Find where the given text appears and provide that cell's center as (x, y) coordinate. 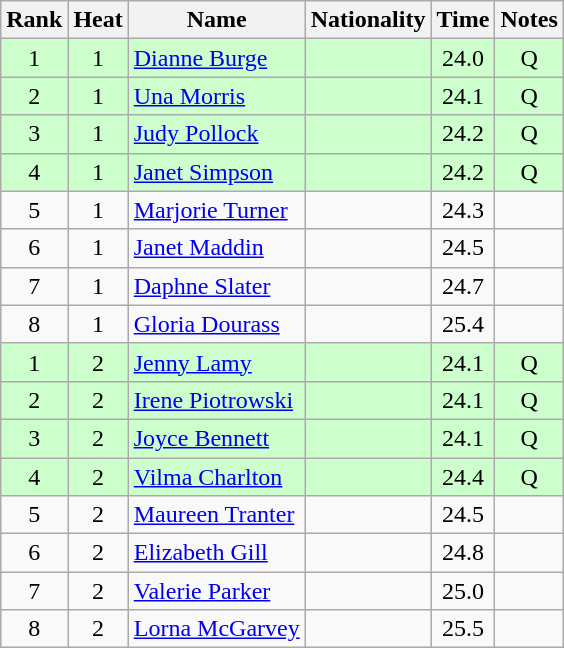
Daphne Slater (216, 286)
Notes (529, 20)
Janet Maddin (216, 248)
Name (216, 20)
24.0 (463, 58)
Nationality (368, 20)
24.7 (463, 286)
Maureen Tranter (216, 515)
25.0 (463, 591)
Jenny Lamy (216, 362)
Judy Pollock (216, 134)
25.5 (463, 629)
Valerie Parker (216, 591)
25.4 (463, 324)
Vilma Charlton (216, 477)
Gloria Dourass (216, 324)
24.4 (463, 477)
Janet Simpson (216, 172)
Time (463, 20)
Una Morris (216, 96)
Irene Piotrowski (216, 400)
Elizabeth Gill (216, 553)
Dianne Burge (216, 58)
Heat (98, 20)
24.3 (463, 210)
Marjorie Turner (216, 210)
24.8 (463, 553)
Lorna McGarvey (216, 629)
Rank (34, 20)
Joyce Bennett (216, 438)
